Return the [x, y] coordinate for the center point of the cell that contains the specified text.  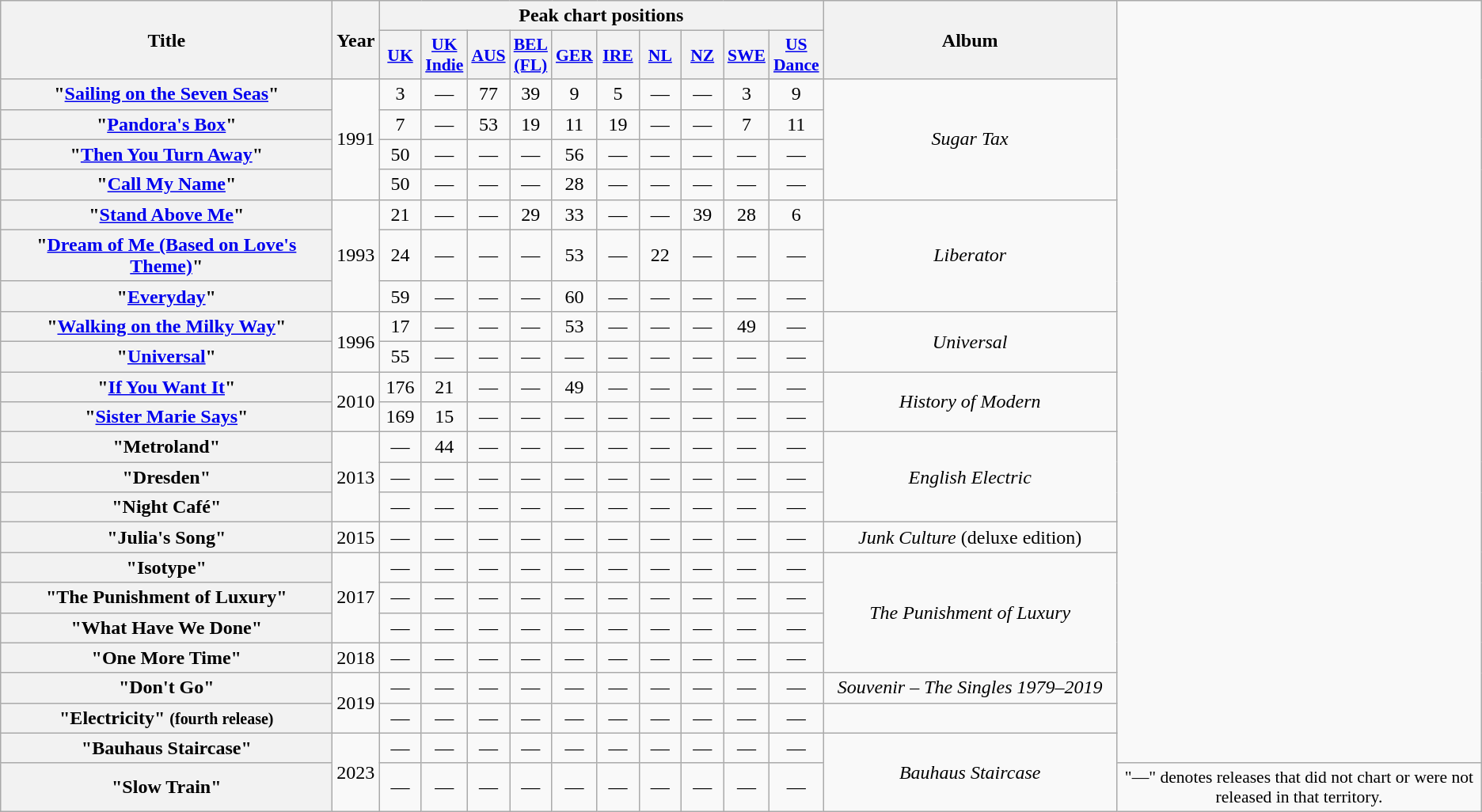
33 [575, 214]
"Julia's Song" [166, 537]
IRE [617, 55]
US Dance [796, 55]
GER [575, 55]
77 [488, 94]
Album [971, 40]
2019 [356, 703]
2017 [356, 598]
"Call My Name" [166, 184]
Sugar Tax [971, 139]
"Then You Turn Away" [166, 154]
Year [356, 40]
"—" denotes releases that did not chart or were not released in that territory. [1300, 787]
"Pandora's Box" [166, 124]
The Punishment of Luxury [971, 613]
59 [401, 296]
NZ [703, 55]
Souvenir – The Singles 1979–2019 [971, 688]
"Slow Train" [166, 787]
"Night Café" [166, 507]
"Universal" [166, 356]
2018 [356, 658]
History of Modern [971, 402]
6 [796, 214]
56 [575, 154]
1996 [356, 341]
NL [660, 55]
"One More Time" [166, 658]
"Dream of Me (Based on Love's Theme)" [166, 255]
"Walking on the Milky Way" [166, 326]
"Sailing on the Seven Seas" [166, 94]
"Don't Go" [166, 688]
"Electricity" (fourth release) [166, 718]
17 [401, 326]
"The Punishment of Luxury" [166, 598]
60 [575, 296]
169 [401, 417]
2015 [356, 537]
AUS [488, 55]
55 [401, 356]
Liberator [971, 255]
"Everyday" [166, 296]
2023 [356, 772]
SWE [747, 55]
"Sister Marie Says" [166, 417]
Title [166, 40]
"Bauhaus Staircase" [166, 748]
UK [401, 55]
UK Indie [444, 55]
English Electric [971, 477]
"Dresden" [166, 477]
1991 [356, 139]
15 [444, 417]
Peak chart positions [602, 16]
176 [401, 387]
"Metroland" [166, 447]
BEL(FL) [530, 55]
1993 [356, 255]
24 [401, 255]
22 [660, 255]
Universal [971, 341]
2010 [356, 402]
"Isotype" [166, 567]
Bauhaus Staircase [971, 772]
29 [530, 214]
"What Have We Done" [166, 628]
"If You Want It" [166, 387]
2013 [356, 477]
5 [617, 94]
44 [444, 447]
Junk Culture (deluxe edition) [971, 537]
"Stand Above Me" [166, 214]
